Provide the [x, y] coordinate of the cell's center where the given text is located.  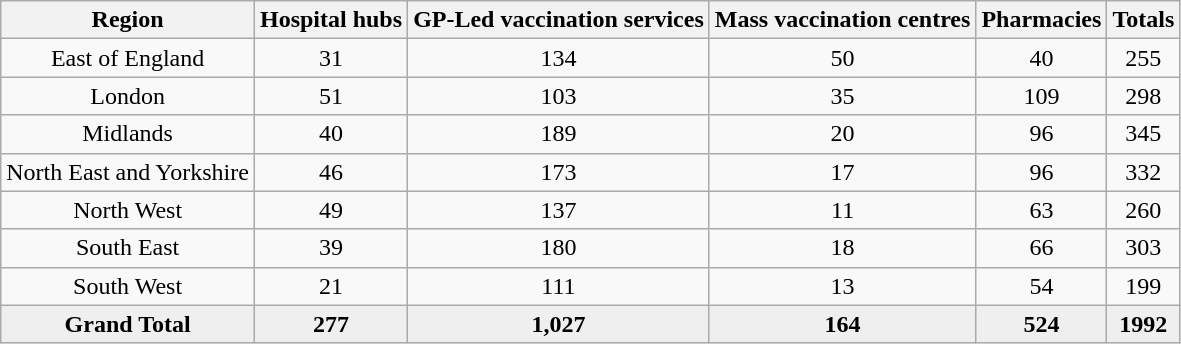
189 [559, 134]
Totals [1144, 20]
Mass vaccination centres [842, 20]
345 [1144, 134]
137 [559, 210]
North West [128, 210]
134 [559, 58]
46 [330, 172]
54 [1042, 286]
303 [1144, 248]
298 [1144, 96]
31 [330, 58]
255 [1144, 58]
Hospital hubs [330, 20]
260 [1144, 210]
199 [1144, 286]
63 [1042, 210]
Pharmacies [1042, 20]
66 [1042, 248]
North East and Yorkshire [128, 172]
164 [842, 324]
11 [842, 210]
332 [1144, 172]
Grand Total [128, 324]
1992 [1144, 324]
180 [559, 248]
18 [842, 248]
103 [559, 96]
13 [842, 286]
1,027 [559, 324]
35 [842, 96]
21 [330, 286]
111 [559, 286]
South East [128, 248]
109 [1042, 96]
51 [330, 96]
277 [330, 324]
GP-Led vaccination services [559, 20]
524 [1042, 324]
London [128, 96]
East of England [128, 58]
Region [128, 20]
173 [559, 172]
39 [330, 248]
49 [330, 210]
South West [128, 286]
20 [842, 134]
Midlands [128, 134]
17 [842, 172]
50 [842, 58]
